Extract the [X, Y] coordinate from the center of the cell holding the provided text.  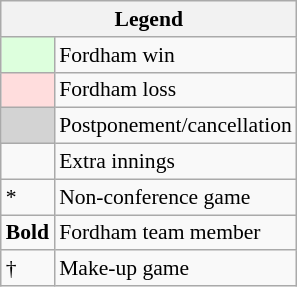
Make-up game [176, 269]
Non-conference game [176, 197]
* [28, 197]
† [28, 269]
Fordham win [176, 55]
Postponement/cancellation [176, 126]
Extra innings [176, 162]
Bold [28, 233]
Fordham team member [176, 233]
Legend [149, 19]
Fordham loss [176, 90]
